Extract the (X, Y) coordinate from the center of the cell holding the provided text.  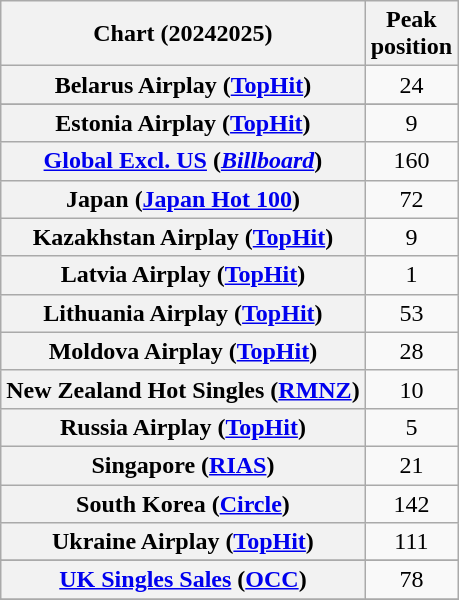
Japan (Japan Hot 100) (183, 199)
160 (411, 161)
5 (411, 427)
Peakposition (411, 34)
Chart (20242025) (183, 34)
New Zealand Hot Singles (RMNZ) (183, 389)
Latvia Airplay (TopHit) (183, 275)
28 (411, 351)
111 (411, 542)
142 (411, 503)
Russia Airplay (TopHit) (183, 427)
Kazakhstan Airplay (TopHit) (183, 237)
53 (411, 313)
Lithuania Airplay (TopHit) (183, 313)
72 (411, 199)
Ukraine Airplay (TopHit) (183, 542)
South Korea (Circle) (183, 503)
Singapore (RIAS) (183, 465)
1 (411, 275)
21 (411, 465)
UK Singles Sales (OCC) (183, 580)
Moldova Airplay (TopHit) (183, 351)
Belarus Airplay (TopHit) (183, 85)
Estonia Airplay (TopHit) (183, 123)
Global Excl. US (Billboard) (183, 161)
10 (411, 389)
24 (411, 85)
78 (411, 580)
